Extract the (x, y) coordinate from the center of the cell holding the provided text.  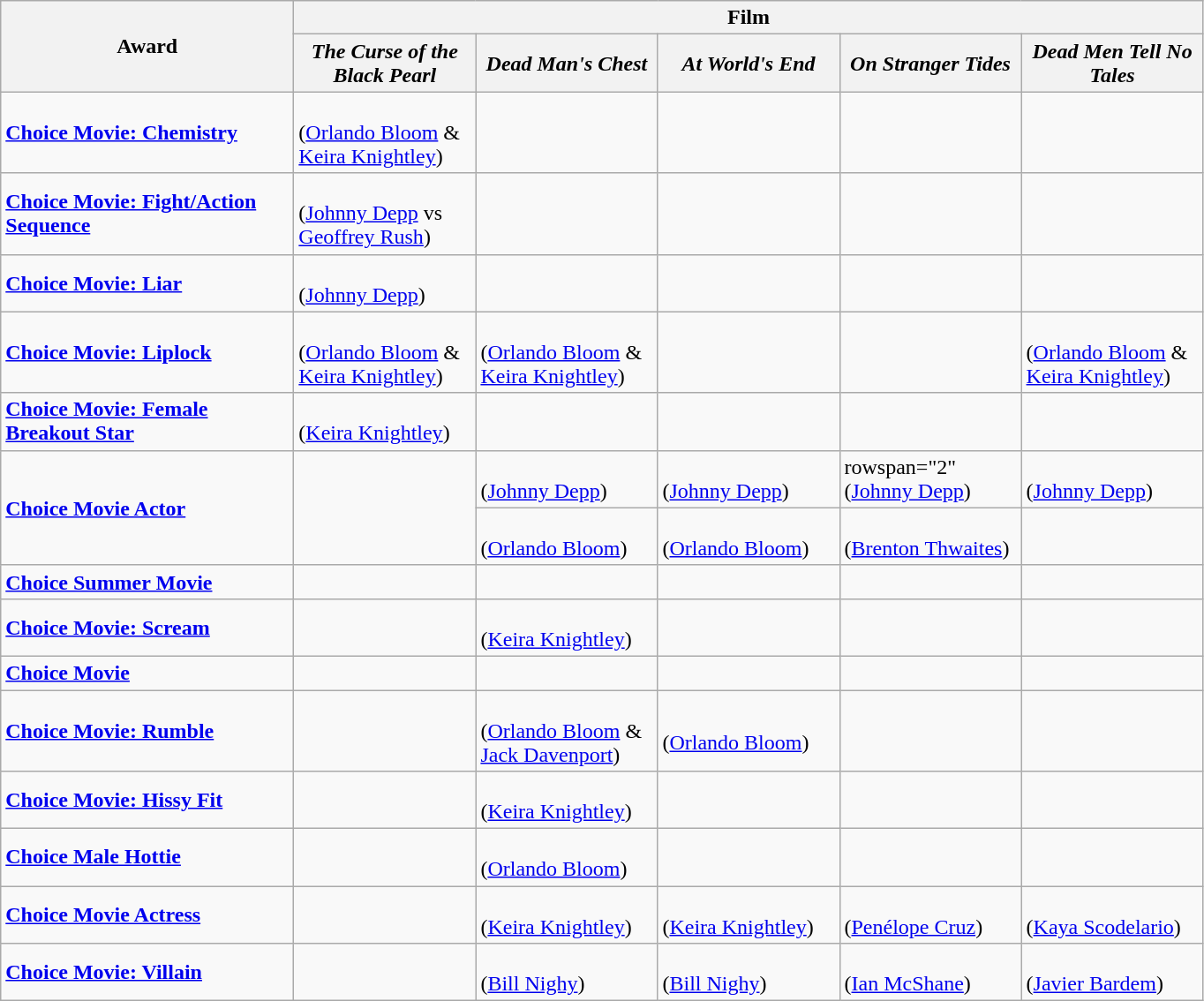
Choice Movie (147, 673)
Choice Movie: Fight/Action Sequence (147, 214)
Choice Movie: Villain (147, 973)
(Johnny Depp vs Geoffrey Rush) (385, 214)
Choice Movie: Chemistry (147, 132)
rowspan="2" (Johnny Depp) (930, 478)
Dead Man's Chest (567, 64)
Award (147, 46)
Choice Movie: Liplock (147, 352)
The Curse of the Black Pearl (385, 64)
At World's End (749, 64)
Choice Movie: Liar (147, 282)
(Brenton Thwaites) (930, 537)
Choice Movie: Scream (147, 627)
(Ian McShane) (930, 973)
(Penélope Cruz) (930, 914)
Choice Movie Actress (147, 914)
Choice Movie: Female Breakout Star (147, 422)
(Javier Bardem) (1112, 973)
Choice Summer Movie (147, 582)
Choice Movie: Rumble (147, 731)
Film (749, 18)
Dead Men Tell No Tales (1112, 64)
On Stranger Tides (930, 64)
Choice Movie: Hissy Fit (147, 800)
Choice Movie Actor (147, 508)
Choice Male Hottie (147, 858)
(Kaya Scodelario) (1112, 914)
(Orlando Bloom & Jack Davenport) (567, 731)
